Determine the [X, Y] coordinate at the center of the cell enclosing the given text.  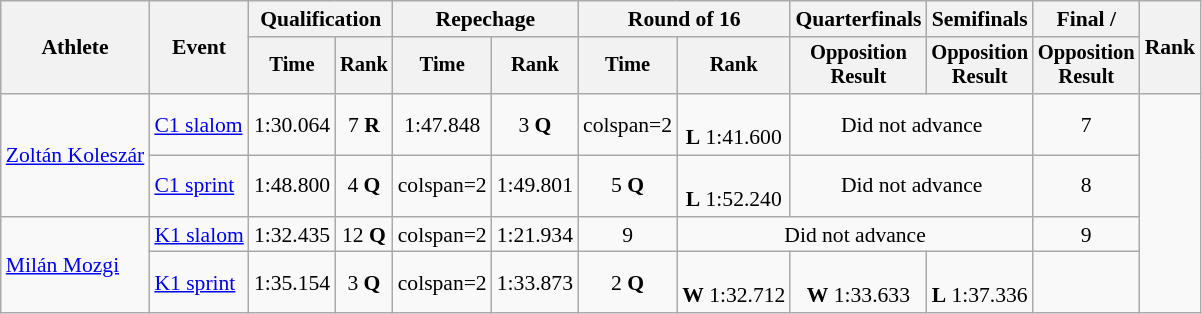
4 Q [364, 186]
1:21.934 [535, 235]
1:49.801 [535, 186]
12 Q [364, 235]
L 1:52.240 [734, 186]
1:35.154 [292, 282]
C1 sprint [198, 186]
Qualification [321, 19]
K1 slalom [198, 235]
2 Q [628, 282]
Round of 16 [684, 19]
Zoltán Koleszár [76, 155]
1:48.800 [292, 186]
7 R [364, 124]
Final / [1086, 19]
1:32.435 [292, 235]
Repechage [486, 19]
Semifinals [980, 19]
C1 slalom [198, 124]
Quarterfinals [858, 19]
7 [1086, 124]
Athlete [76, 48]
K1 sprint [198, 282]
W 1:32.712 [734, 282]
W 1:33.633 [858, 282]
1:47.848 [442, 124]
1:30.064 [292, 124]
Milán Mozgi [76, 266]
L 1:41.600 [734, 124]
1:33.873 [535, 282]
L 1:37.336 [980, 282]
5 Q [628, 186]
8 [1086, 186]
Event [198, 48]
